Capture the cell that displays the provided text and extract its (x, y) central coordinate. 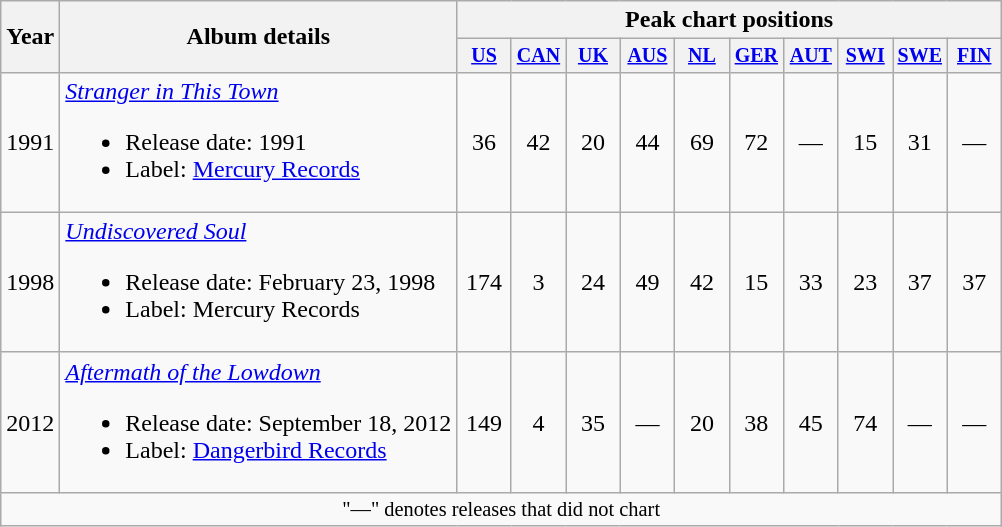
1991 (30, 142)
44 (647, 142)
38 (756, 422)
24 (593, 282)
1998 (30, 282)
45 (811, 422)
3 (538, 282)
2012 (30, 422)
SWE (920, 56)
174 (484, 282)
49 (647, 282)
33 (811, 282)
Year (30, 37)
FIN (974, 56)
31 (920, 142)
Stranger in This TownRelease date: 1991Label: Mercury Records (258, 142)
Undiscovered SoulRelease date: February 23, 1998Label: Mercury Records (258, 282)
36 (484, 142)
Album details (258, 37)
"—" denotes releases that did not chart (502, 509)
NL (702, 56)
AUS (647, 56)
US (484, 56)
74 (865, 422)
UK (593, 56)
GER (756, 56)
23 (865, 282)
69 (702, 142)
72 (756, 142)
CAN (538, 56)
AUT (811, 56)
SWI (865, 56)
Peak chart positions (730, 20)
4 (538, 422)
35 (593, 422)
149 (484, 422)
Aftermath of the LowdownRelease date: September 18, 2012Label: Dangerbird Records (258, 422)
